From the cell containing the given text, extract its center point as (X, Y) coordinate. 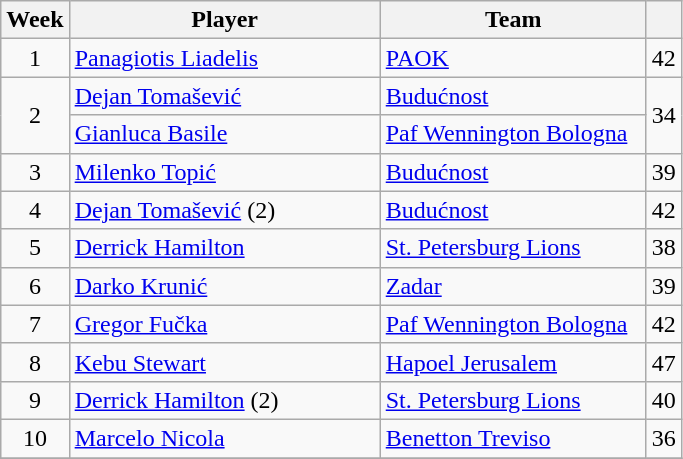
Gregor Fučka (224, 324)
Darko Krunić (224, 286)
Kebu Stewart (224, 362)
Benetton Treviso (513, 438)
47 (664, 362)
Gianluca Basile (224, 134)
Zadar (513, 286)
3 (35, 172)
38 (664, 248)
7 (35, 324)
Milenko Topić (224, 172)
Player (224, 20)
Hapoel Jerusalem (513, 362)
Dejan Tomašević (224, 96)
4 (35, 210)
6 (35, 286)
8 (35, 362)
5 (35, 248)
Week (35, 20)
40 (664, 400)
Marcelo Nicola (224, 438)
36 (664, 438)
34 (664, 115)
Derrick Hamilton (2) (224, 400)
PAOK (513, 58)
Team (513, 20)
Panagiotis Liadelis (224, 58)
1 (35, 58)
9 (35, 400)
Derrick Hamilton (224, 248)
10 (35, 438)
Dejan Tomašević (2) (224, 210)
2 (35, 115)
